Scan for the cell matching the given text and deliver its [x, y] coordinate at center. 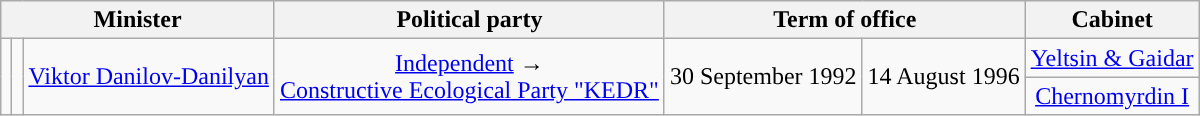
14 August 1996 [944, 77]
Viktor Danilov-Danilyan [149, 77]
Independent →Constructive Ecological Party "KEDR" [469, 77]
Chernomyrdin I [1112, 96]
Cabinet [1112, 20]
Yeltsin & Gaidar [1112, 58]
Minister [138, 20]
30 September 1992 [763, 77]
Term of office [844, 20]
Political party [469, 20]
